Identify which cell holds the provided text, then report its (X, Y) central coordinate. 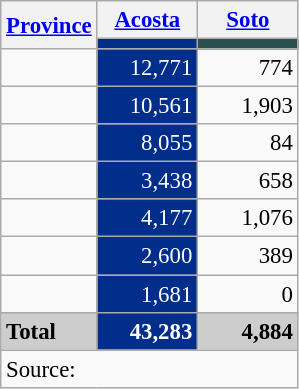
Soto (248, 20)
1,903 (248, 106)
1,681 (148, 294)
8,055 (148, 143)
Province (49, 25)
Total (49, 331)
774 (248, 68)
658 (248, 181)
4,884 (248, 331)
2,600 (148, 256)
0 (248, 294)
1,076 (248, 219)
Acosta (148, 20)
84 (248, 143)
4,177 (148, 219)
3,438 (148, 181)
12,771 (148, 68)
389 (248, 256)
10,561 (148, 106)
43,283 (148, 331)
Source: (150, 369)
